Output the (x, y) coordinate of the center of the cell containing the given text.  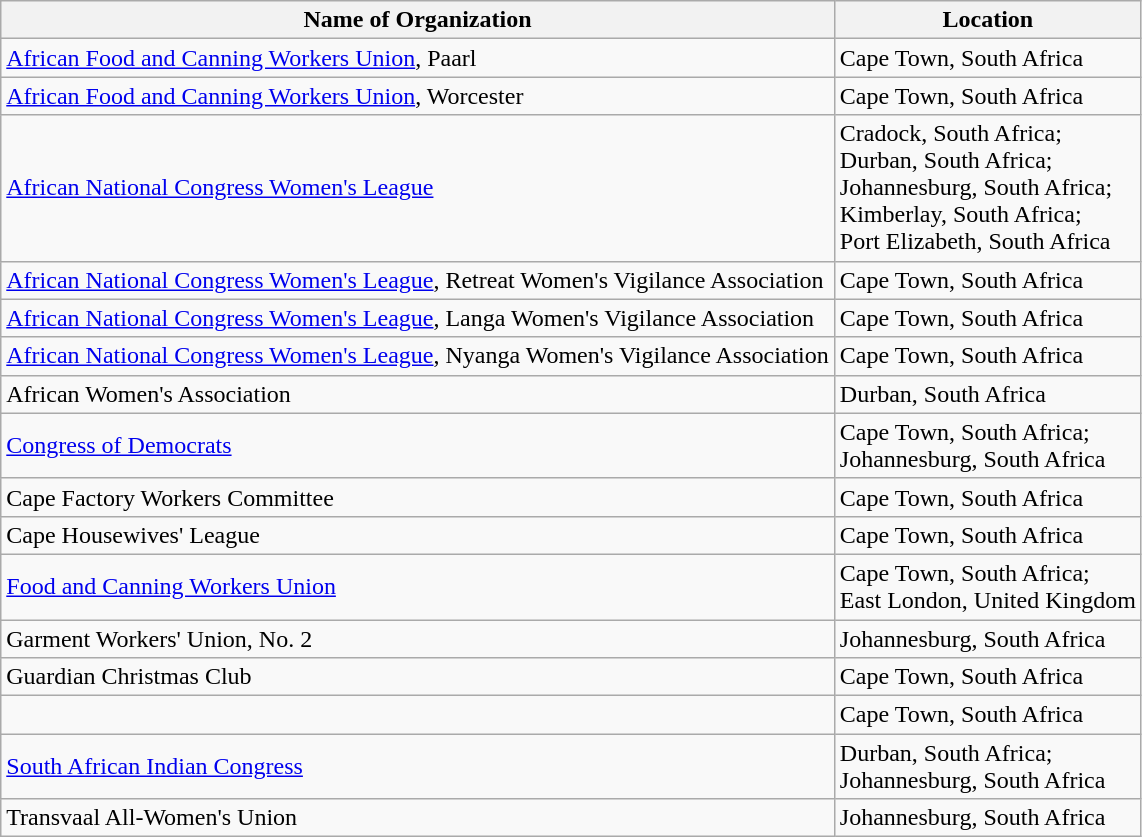
Guardian Christmas Club (418, 677)
Durban, South Africa (988, 394)
Congress of Democrats (418, 446)
African National Congress Women's League (418, 188)
Cape Housewives' League (418, 535)
Transvaal All-Women's Union (418, 818)
Durban, South Africa;Johannesburg, South Africa (988, 766)
Cape Town, South Africa;East London, United Kingdom (988, 586)
Food and Canning Workers Union (418, 586)
African Women's Association (418, 394)
African Food and Canning Workers Union, Paarl (418, 58)
Cape Factory Workers Committee (418, 497)
African National Congress Women's League, Langa Women's Vigilance Association (418, 318)
African National Congress Women's League, Retreat Women's Vigilance Association (418, 280)
Cradock, South Africa;Durban, South Africa;Johannesburg, South Africa;Kimberlay, South Africa;Port Elizabeth, South Africa (988, 188)
Garment Workers' Union, No. 2 (418, 639)
Location (988, 20)
African National Congress Women's League, Nyanga Women's Vigilance Association (418, 356)
African Food and Canning Workers Union, Worcester (418, 96)
South African Indian Congress (418, 766)
Name of Organization (418, 20)
Cape Town, South Africa;Johannesburg, South Africa (988, 446)
